Determine the [X, Y] coordinate at the center of the cell enclosing the given text.  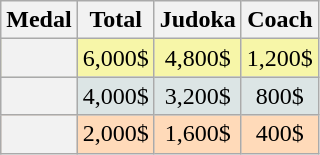
6,000$ [116, 58]
Coach [280, 20]
1,600$ [198, 134]
Judoka [198, 20]
1,200$ [280, 58]
800$ [280, 96]
4,000$ [116, 96]
2,000$ [116, 134]
Total [116, 20]
400$ [280, 134]
3,200$ [198, 96]
4,800$ [198, 58]
Medal [39, 20]
